Extract the [X, Y] coordinate from the center of the cell holding the provided text.  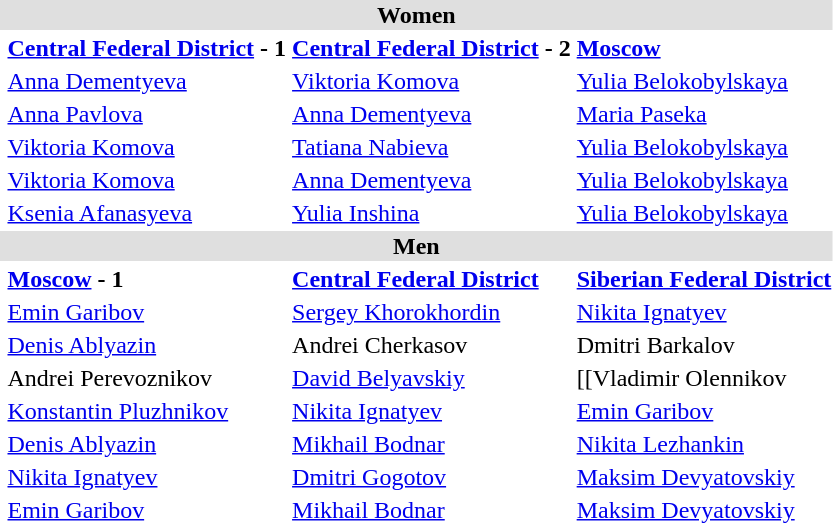
Ksenia Afanasyeva [147, 213]
Yulia Inshina [432, 213]
Women [416, 15]
Moscow [704, 48]
Andrei Cherkasov [432, 345]
Siberian Federal District [704, 279]
Dmitri Barkalov [704, 345]
Nikita Lezhankin [704, 444]
Sergey Khorokhordin [432, 312]
Maksim Devyatovskiy [704, 477]
Men [416, 246]
David Belyavskiy [432, 378]
Dmitri Gogotov [432, 477]
Maria Paseka [704, 114]
Moscow - 1 [147, 279]
Konstantin Pluzhnikov [147, 411]
Tatiana Nabieva [432, 147]
Mikhail Bodnar [432, 444]
Anna Pavlova [147, 114]
[[Vladimir Olennikov [704, 378]
Andrei Perevoznikov [147, 378]
Central Federal District - 2 [432, 48]
Central Federal District - 1 [147, 48]
Central Federal District [432, 279]
